Return the [x, y] coordinate for the center point of the cell that contains the specified text.  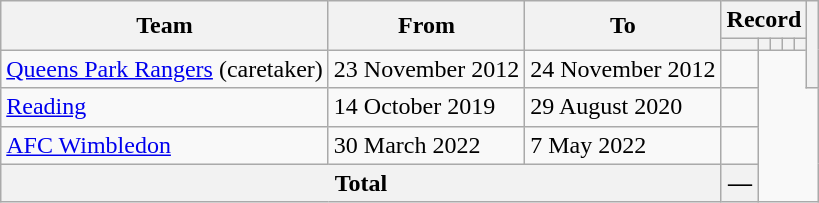
AFC Wimbledon [165, 145]
23 November 2012 [426, 69]
Team [165, 26]
Queens Park Rangers (caretaker) [165, 69]
Record [764, 20]
7 May 2022 [623, 145]
From [426, 26]
Total [361, 183]
Reading [165, 107]
— [740, 183]
24 November 2012 [623, 69]
30 March 2022 [426, 145]
14 October 2019 [426, 107]
29 August 2020 [623, 107]
To [623, 26]
